Find where the given text appears and provide that cell's center as (x, y) coordinate. 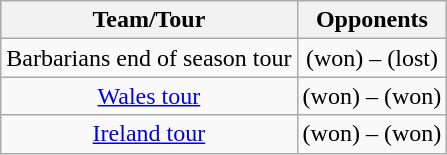
Wales tour (149, 96)
Ireland tour (149, 134)
Opponents (372, 20)
Team/Tour (149, 20)
(won) – (lost) (372, 58)
Barbarians end of season tour (149, 58)
